Identify which cell holds the provided text, then report its [x, y] central coordinate. 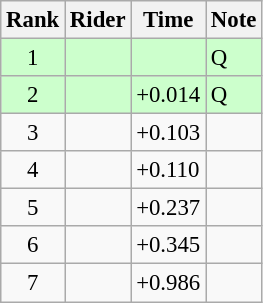
+0.237 [168, 208]
1 [33, 58]
+0.986 [168, 283]
+0.014 [168, 95]
6 [33, 245]
Rider [98, 20]
Time [168, 20]
3 [33, 133]
7 [33, 283]
5 [33, 208]
2 [33, 95]
Note [234, 20]
Rank [33, 20]
+0.345 [168, 245]
+0.103 [168, 133]
+0.110 [168, 170]
4 [33, 170]
